Extract the (x, y) coordinate from the center of the cell holding the provided text.  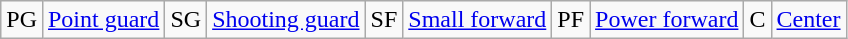
Point guard (103, 20)
Center (808, 20)
C (758, 20)
PG (22, 20)
SF (384, 20)
PF (571, 20)
Small forward (478, 20)
SG (186, 20)
Shooting guard (286, 20)
Power forward (667, 20)
